Locate the cell with the specified text and output its [x, y] center coordinate. 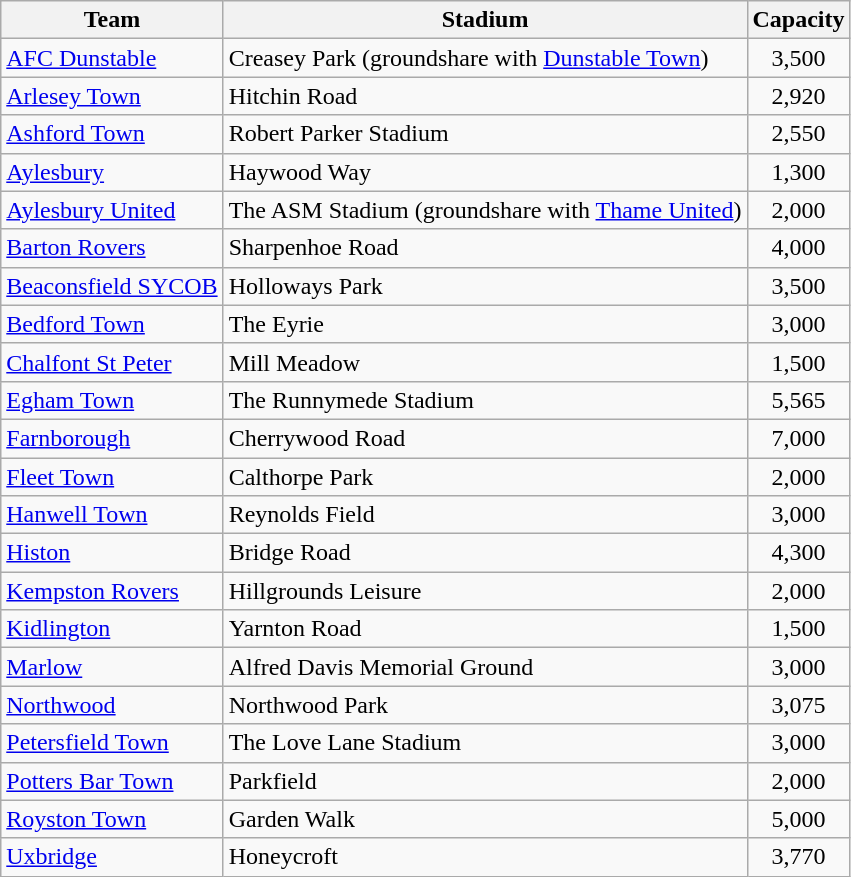
Creasey Park (groundshare with Dunstable Town) [485, 58]
Petersfield Town [112, 743]
Yarnton Road [485, 629]
Reynolds Field [485, 515]
Cherrywood Road [485, 438]
Marlow [112, 667]
4,300 [798, 553]
The Eyrie [485, 324]
2,920 [798, 96]
Northwood Park [485, 705]
Uxbridge [112, 857]
Robert Parker Stadium [485, 134]
2,550 [798, 134]
Potters Bar Town [112, 781]
Calthorpe Park [485, 477]
The ASM Stadium (groundshare with Thame United) [485, 210]
7,000 [798, 438]
Royston Town [112, 819]
The Runnymede Stadium [485, 400]
5,565 [798, 400]
Northwood [112, 705]
3,770 [798, 857]
Hillgrounds Leisure [485, 591]
The Love Lane Stadium [485, 743]
Fleet Town [112, 477]
4,000 [798, 248]
Chalfont St Peter [112, 362]
Farnborough [112, 438]
Sharpenhoe Road [485, 248]
Kempston Rovers [112, 591]
5,000 [798, 819]
Aylesbury United [112, 210]
Aylesbury [112, 172]
3,075 [798, 705]
Hitchin Road [485, 96]
Bridge Road [485, 553]
1,300 [798, 172]
Parkfield [485, 781]
Alfred Davis Memorial Ground [485, 667]
Beaconsfield SYCOB [112, 286]
Histon [112, 553]
Mill Meadow [485, 362]
Stadium [485, 20]
Honeycroft [485, 857]
Holloways Park [485, 286]
Kidlington [112, 629]
Garden Walk [485, 819]
Haywood Way [485, 172]
Barton Rovers [112, 248]
Arlesey Town [112, 96]
Team [112, 20]
Hanwell Town [112, 515]
Egham Town [112, 400]
Ashford Town [112, 134]
Capacity [798, 20]
AFC Dunstable [112, 58]
Bedford Town [112, 324]
